Find where the given text appears and provide that cell's center as (X, Y) coordinate. 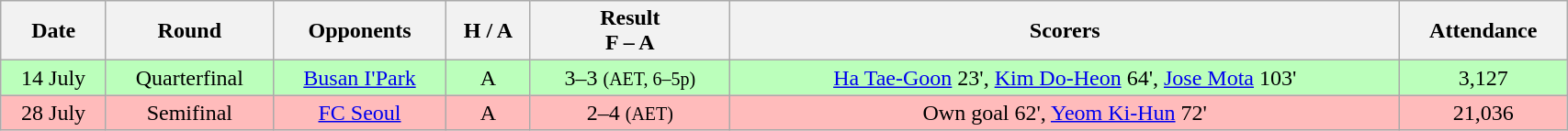
Quarterfinal (189, 78)
3,127 (1483, 78)
14 July (53, 78)
Round (189, 31)
2–4 (AET) (630, 113)
3–3 (AET, 6–5p) (630, 78)
ResultF – A (630, 31)
Attendance (1483, 31)
H / A (489, 31)
Ha Tae-Goon 23', Kim Do-Heon 64', Jose Mota 103' (1066, 78)
28 July (53, 113)
Own goal 62', Yeom Ki-Hun 72' (1066, 113)
21,036 (1483, 113)
Busan I'Park (360, 78)
Opponents (360, 31)
FC Seoul (360, 113)
Date (53, 31)
Scorers (1066, 31)
Semifinal (189, 113)
